Scan for the cell matching the given text and deliver its [X, Y] coordinate at center. 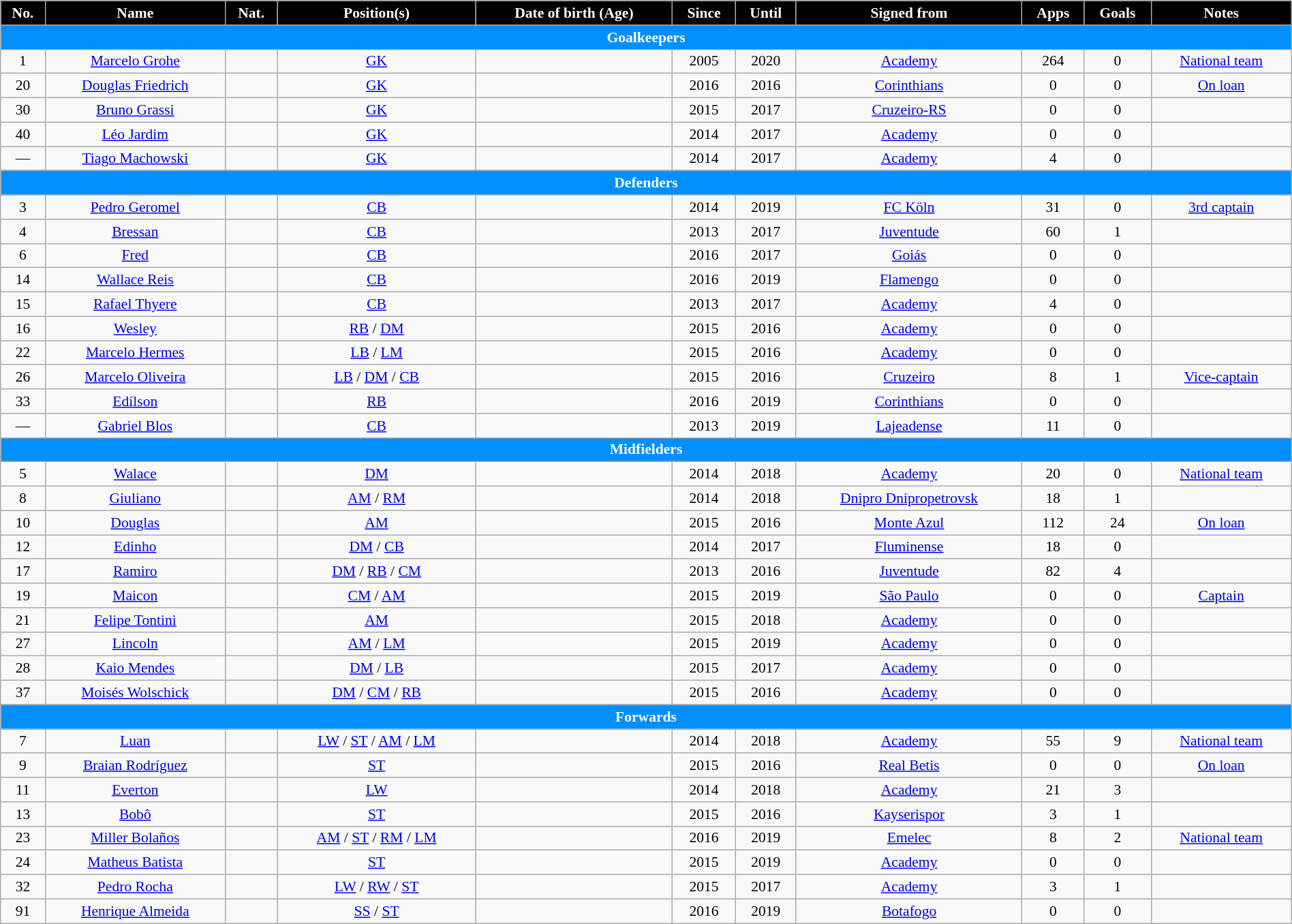
Date of birth (Age) [574, 13]
Cruzeiro-RS [909, 110]
Since [705, 13]
Miller Bolaños [135, 838]
DM / LB [376, 668]
Notes [1221, 13]
31 [1053, 207]
Walace [135, 474]
Gabriel Blos [135, 426]
Until [766, 13]
2 [1118, 838]
AM / RM [376, 499]
Flamengo [909, 280]
14 [23, 280]
Edílson [135, 401]
Forwards [646, 717]
23 [23, 838]
DM / RB / CM [376, 572]
5 [23, 474]
Wallace Reis [135, 280]
Bobô [135, 814]
32 [23, 887]
Goals [1118, 13]
RB / DM [376, 328]
AM / ST / RM / LM [376, 838]
No. [23, 13]
37 [23, 693]
30 [23, 110]
Monte Azul [909, 523]
Matheus Batista [135, 863]
Signed from [909, 13]
LB / DM / CB [376, 378]
Apps [1053, 13]
Marcelo Oliveira [135, 378]
12 [23, 547]
60 [1053, 232]
Ramiro [135, 572]
15 [23, 305]
Cruzeiro [909, 378]
Felipe Tontini [135, 620]
Moisés Wolschick [135, 693]
Douglas Friedrich [135, 86]
2020 [766, 61]
Maicon [135, 596]
LW / RW / ST [376, 887]
Braian Rodríguez [135, 766]
19 [23, 596]
Fluminense [909, 547]
16 [23, 328]
40 [23, 134]
112 [1053, 523]
RB [376, 401]
Marcelo Grohe [135, 61]
Nat. [251, 13]
27 [23, 644]
Position(s) [376, 13]
Everton [135, 790]
Bressan [135, 232]
LB / LM [376, 353]
SS / ST [376, 911]
AM / LM [376, 644]
DM [376, 474]
2005 [705, 61]
Midfielders [646, 450]
Pedro Rocha [135, 887]
7 [23, 741]
Fred [135, 256]
3rd captain [1221, 207]
São Paulo [909, 596]
Lajeadense [909, 426]
Edinho [135, 547]
Botafogo [909, 911]
Kaio Mendes [135, 668]
Luan [135, 741]
26 [23, 378]
Douglas [135, 523]
Wesley [135, 328]
Henrique Almeida [135, 911]
LW [376, 790]
55 [1053, 741]
CM / AM [376, 596]
Tiago Machowski [135, 159]
6 [23, 256]
Pedro Geromel [135, 207]
17 [23, 572]
Kayserispor [909, 814]
Dnipro Dnipropetrovsk [909, 499]
Captain [1221, 596]
Léo Jardim [135, 134]
Emelec [909, 838]
91 [23, 911]
Rafael Thyere [135, 305]
10 [23, 523]
28 [23, 668]
Marcelo Hermes [135, 353]
Bruno Grassi [135, 110]
Goalkeepers [646, 37]
FC Köln [909, 207]
82 [1053, 572]
Goiás [909, 256]
Name [135, 13]
13 [23, 814]
DM / CB [376, 547]
Real Betis [909, 766]
LW / ST / AM / LM [376, 741]
22 [23, 353]
Lincoln [135, 644]
DM / CM / RB [376, 693]
Vice-captain [1221, 378]
33 [23, 401]
Defenders [646, 183]
Giuliano [135, 499]
264 [1053, 61]
